Output the (X, Y) coordinate of the center of the cell containing the given text.  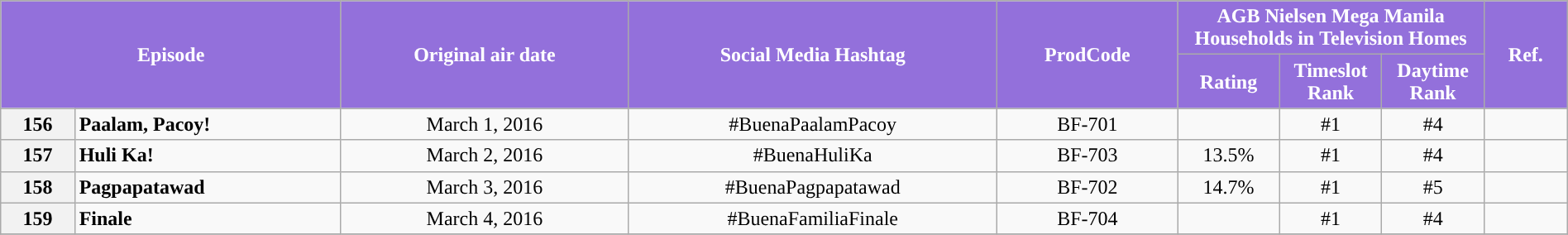
13.5% (1229, 156)
Paalam, Pacoy! (208, 124)
March 2, 2016 (485, 156)
Daytime Rank (1433, 81)
Finale (208, 218)
Huli Ka! (208, 156)
Social Media Hashtag (812, 55)
157 (38, 156)
ProdCode (1088, 55)
BF-701 (1088, 124)
March 4, 2016 (485, 218)
#BuenaPagpapatawad (812, 187)
BF-704 (1088, 218)
Pagpapatawad (208, 187)
Ref. (1525, 55)
159 (38, 218)
Timeslot Rank (1331, 81)
March 1, 2016 (485, 124)
#BuenaPaalamPacoy (812, 124)
Original air date (485, 55)
14.7% (1229, 187)
March 3, 2016 (485, 187)
Rating (1229, 81)
Episode (171, 55)
156 (38, 124)
BF-702 (1088, 187)
#BuenaHuliKa (812, 156)
#BuenaFamiliaFinale (812, 218)
BF-703 (1088, 156)
#5 (1433, 187)
158 (38, 187)
AGB Nielsen Mega Manila Households in Television Homes (1331, 28)
